Return the [X, Y] coordinate for the center point of the cell that contains the specified text.  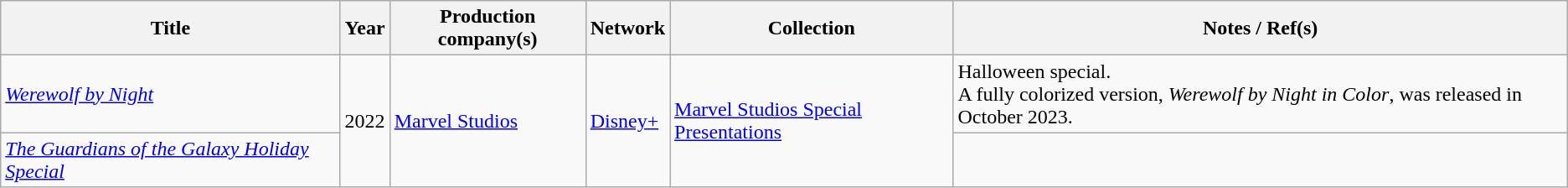
Marvel Studios Special Presentations [812, 121]
Notes / Ref(s) [1260, 29]
Werewolf by Night [171, 94]
Title [171, 29]
Year [365, 29]
2022 [365, 121]
The Guardians of the Galaxy Holiday Special [171, 159]
Collection [812, 29]
Marvel Studios [487, 121]
Network [627, 29]
Halloween special.A fully colorized version, Werewolf by Night in Color, was released in October 2023. [1260, 94]
Production company(s) [487, 29]
Disney+ [627, 121]
